Pinpoint the cell where the given text exists, returning its [x, y] midpoint coordinate. 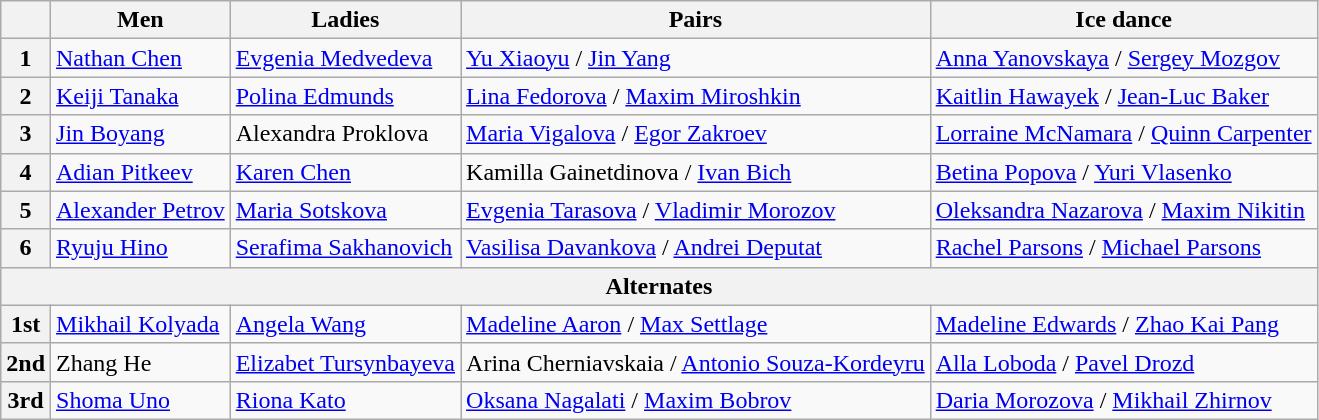
Vasilisa Davankova / Andrei Deputat [696, 248]
Riona Kato [345, 400]
6 [26, 248]
Lina Fedorova / Maxim Miroshkin [696, 96]
Maria Vigalova / Egor Zakroev [696, 134]
Madeline Aaron / Max Settlage [696, 324]
Keiji Tanaka [141, 96]
4 [26, 172]
1st [26, 324]
Pairs [696, 20]
Adian Pitkeev [141, 172]
Nathan Chen [141, 58]
Alternates [659, 286]
Daria Morozova / Mikhail Zhirnov [1124, 400]
Evgenia Medvedeva [345, 58]
Rachel Parsons / Michael Parsons [1124, 248]
Alexander Petrov [141, 210]
2 [26, 96]
Betina Popova / Yuri Vlasenko [1124, 172]
Oksana Nagalati / Maxim Bobrov [696, 400]
Mikhail Kolyada [141, 324]
Anna Yanovskaya / Sergey Mozgov [1124, 58]
3 [26, 134]
Ryuju Hino [141, 248]
Madeline Edwards / Zhao Kai Pang [1124, 324]
Men [141, 20]
Elizabet Tursynbayeva [345, 362]
Maria Sotskova [345, 210]
Angela Wang [345, 324]
Yu Xiaoyu / Jin Yang [696, 58]
Alexandra Proklova [345, 134]
Karen Chen [345, 172]
Ladies [345, 20]
Shoma Uno [141, 400]
Kaitlin Hawayek / Jean-Luc Baker [1124, 96]
Jin Boyang [141, 134]
Serafima Sakhanovich [345, 248]
Polina Edmunds [345, 96]
1 [26, 58]
Kamilla Gainetdinova / Ivan Bich [696, 172]
3rd [26, 400]
Oleksandra Nazarova / Maxim Nikitin [1124, 210]
Ice dance [1124, 20]
Alla Loboda / Pavel Drozd [1124, 362]
2nd [26, 362]
Zhang He [141, 362]
5 [26, 210]
Arina Cherniavskaia / Antonio Souza-Kordeyru [696, 362]
Lorraine McNamara / Quinn Carpenter [1124, 134]
Evgenia Tarasova / Vladimir Morozov [696, 210]
